Provide the [x, y] coordinate of the cell's center where the given text is located.  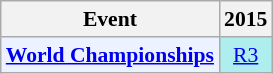
2015 [246, 19]
R3 [246, 55]
World Championships [110, 55]
Event [110, 19]
